Scan for the cell matching the given text and deliver its (x, y) coordinate at center. 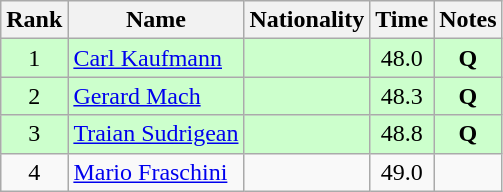
48.0 (402, 58)
Traian Sudrigean (156, 134)
Gerard Mach (156, 96)
1 (34, 58)
48.8 (402, 134)
Notes (468, 20)
Mario Fraschini (156, 172)
4 (34, 172)
Carl Kaufmann (156, 58)
Nationality (307, 20)
Rank (34, 20)
49.0 (402, 172)
48.3 (402, 96)
3 (34, 134)
Time (402, 20)
2 (34, 96)
Name (156, 20)
